Find where the given text appears and provide that cell's center as (X, Y) coordinate. 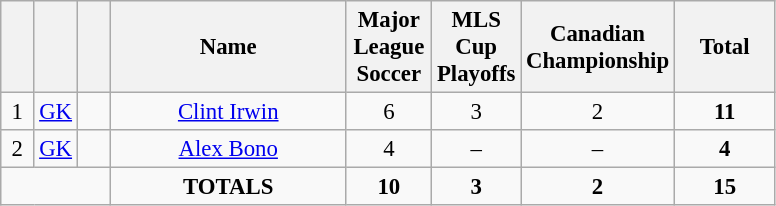
1 (18, 112)
Alex Bono (228, 149)
6 (389, 112)
Total (724, 47)
Canadian Championship (598, 47)
Name (228, 47)
Major League Soccer (389, 47)
15 (724, 187)
10 (389, 187)
MLS Cup Playoffs (476, 47)
Clint Irwin (228, 112)
TOTALS (228, 187)
11 (724, 112)
